Determine the [x, y] coordinate at the center of the cell enclosing the given text.  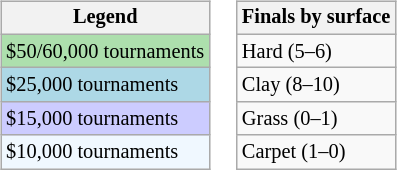
Carpet (1–0) [316, 152]
$25,000 tournaments [105, 85]
$10,000 tournaments [105, 152]
Grass (0–1) [316, 119]
Finals by surface [316, 18]
Clay (8–10) [316, 85]
Legend [105, 18]
Hard (5–6) [316, 51]
$50/60,000 tournaments [105, 51]
$15,000 tournaments [105, 119]
